Return the (X, Y) coordinate for the center point of the cell that contains the specified text.  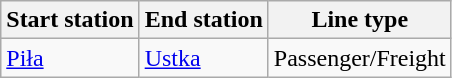
Start station (70, 20)
Passenger/Freight (360, 58)
Piła (70, 58)
Ustka (204, 58)
Line type (360, 20)
End station (204, 20)
